Scan for the cell matching the given text and deliver its [X, Y] coordinate at center. 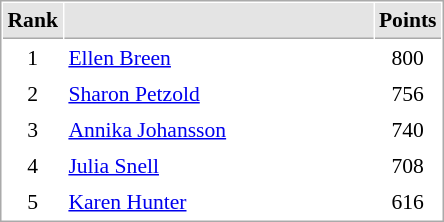
Rank [32, 21]
2 [32, 93]
3 [32, 129]
4 [32, 165]
Julia Snell [218, 165]
Points [408, 21]
Sharon Petzold [218, 93]
756 [408, 93]
800 [408, 57]
740 [408, 129]
1 [32, 57]
5 [32, 201]
Karen Hunter [218, 201]
708 [408, 165]
Ellen Breen [218, 57]
Annika Johansson [218, 129]
616 [408, 201]
